Search for the cell housing the specified text and yield its (X, Y) center coordinate. 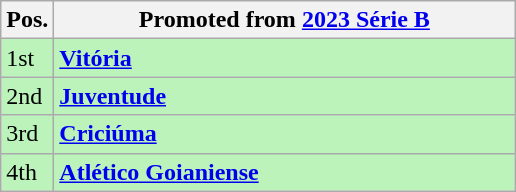
Juventude (284, 96)
Criciúma (284, 134)
Atlético Goianiense (284, 172)
Promoted from 2023 Série B (284, 20)
Pos. (28, 20)
1st (28, 58)
3rd (28, 134)
4th (28, 172)
2nd (28, 96)
Vitória (284, 58)
